Extract the [x, y] coordinate from the center of the cell holding the provided text.  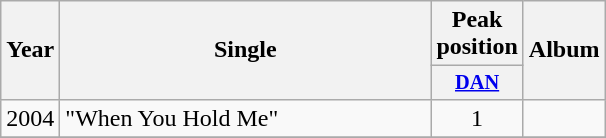
1 [477, 118]
Year [30, 50]
Peak position [477, 34]
Single [246, 50]
DAN [477, 83]
2004 [30, 118]
"When You Hold Me" [246, 118]
Album [564, 50]
